Identify which cell holds the provided text, then report its (x, y) central coordinate. 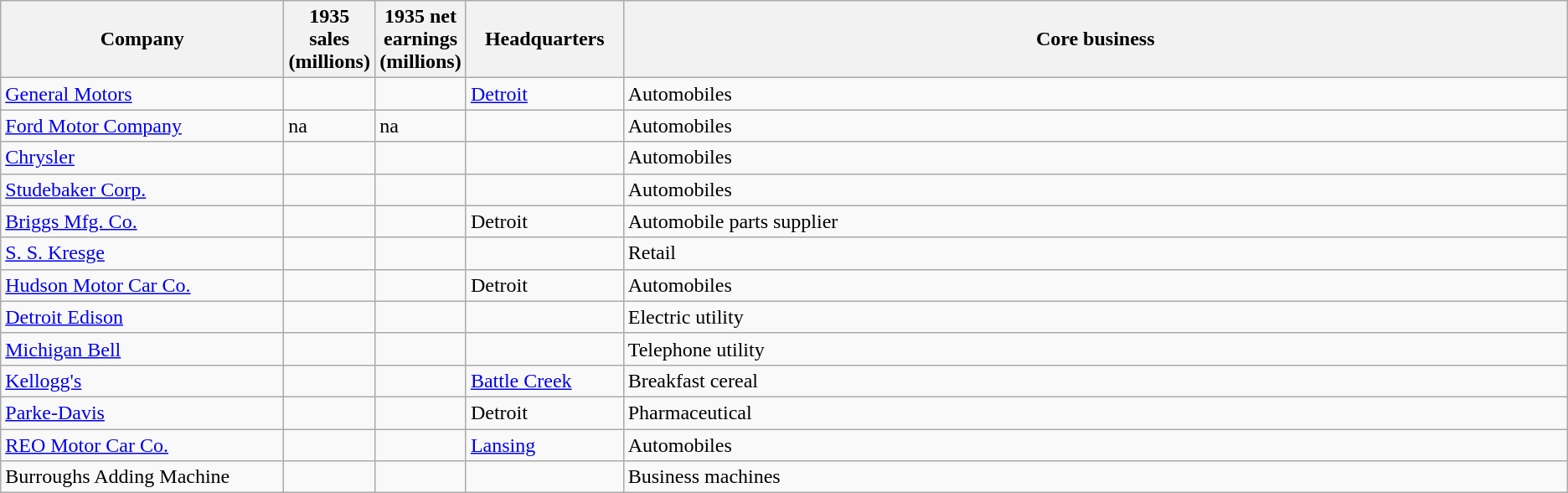
Core business (1096, 39)
Burroughs Adding Machine (142, 477)
Hudson Motor Car Co. (142, 285)
1935 net earnings (millions) (420, 39)
General Motors (142, 94)
Automobile parts supplier (1096, 221)
Battle Creek (544, 381)
Lansing (544, 445)
Electric utility (1096, 317)
1935 sales (millions) (330, 39)
Studebaker Corp. (142, 189)
Parke-Davis (142, 413)
Retail (1096, 253)
REO Motor Car Co. (142, 445)
Chrysler (142, 158)
Kellogg's (142, 381)
Ford Motor Company (142, 126)
Michigan Bell (142, 349)
Business machines (1096, 477)
Headquarters (544, 39)
Company (142, 39)
Breakfast cereal (1096, 381)
S. S. Kresge (142, 253)
Detroit Edison (142, 317)
Pharmaceutical (1096, 413)
Telephone utility (1096, 349)
Briggs Mfg. Co. (142, 221)
